From the cell containing the given text, extract its center point as (x, y) coordinate. 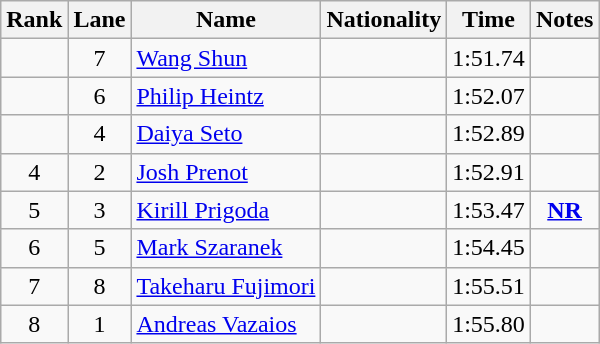
Daiya Seto (226, 134)
Notes (564, 20)
Josh Prenot (226, 172)
3 (100, 210)
Time (489, 20)
1:54.45 (489, 248)
1 (100, 324)
1:51.74 (489, 58)
Takeharu Fujimori (226, 286)
1:55.80 (489, 324)
1:52.07 (489, 96)
Andreas Vazaios (226, 324)
Wang Shun (226, 58)
Mark Szaranek (226, 248)
NR (564, 210)
Kirill Prigoda (226, 210)
Lane (100, 20)
Name (226, 20)
1:53.47 (489, 210)
1:52.89 (489, 134)
1:52.91 (489, 172)
Nationality (384, 20)
1:55.51 (489, 286)
Rank (34, 20)
2 (100, 172)
Philip Heintz (226, 96)
